Provide the [X, Y] coordinate of the cell's center where the given text is located.  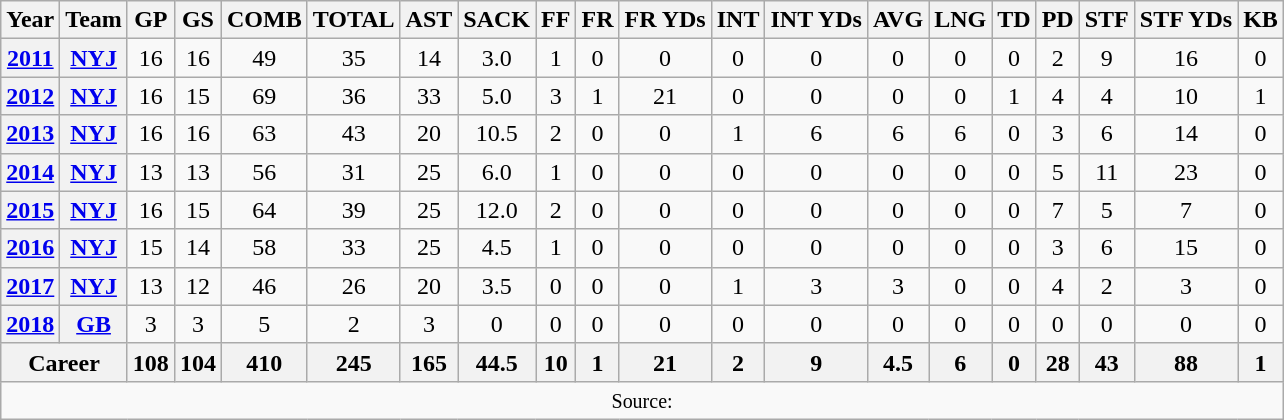
2015 [30, 210]
FR YDs [665, 20]
AST [429, 20]
12 [198, 286]
36 [354, 96]
63 [264, 134]
Career [64, 362]
PD [1058, 20]
11 [1106, 172]
49 [264, 58]
2016 [30, 248]
46 [264, 286]
165 [429, 362]
245 [354, 362]
104 [198, 362]
39 [354, 210]
TOTAL [354, 20]
3.0 [497, 58]
INT [738, 20]
Team [94, 20]
2018 [30, 324]
GP [150, 20]
26 [354, 286]
Source: [642, 400]
3.5 [497, 286]
AVG [898, 20]
58 [264, 248]
2011 [30, 58]
2014 [30, 172]
KB [1261, 20]
44.5 [497, 362]
STF [1106, 20]
35 [354, 58]
6.0 [497, 172]
INT YDs [816, 20]
5.0 [497, 96]
64 [264, 210]
2017 [30, 286]
108 [150, 362]
Year [30, 20]
GB [94, 324]
LNG [960, 20]
SACK [497, 20]
69 [264, 96]
410 [264, 362]
10.5 [497, 134]
COMB [264, 20]
2013 [30, 134]
23 [1186, 172]
STF YDs [1186, 20]
FF [556, 20]
28 [1058, 362]
31 [354, 172]
TD [1014, 20]
12.0 [497, 210]
56 [264, 172]
FR [598, 20]
2012 [30, 96]
GS [198, 20]
88 [1186, 362]
